Return the (x, y) coordinate for the center point of the cell that contains the specified text.  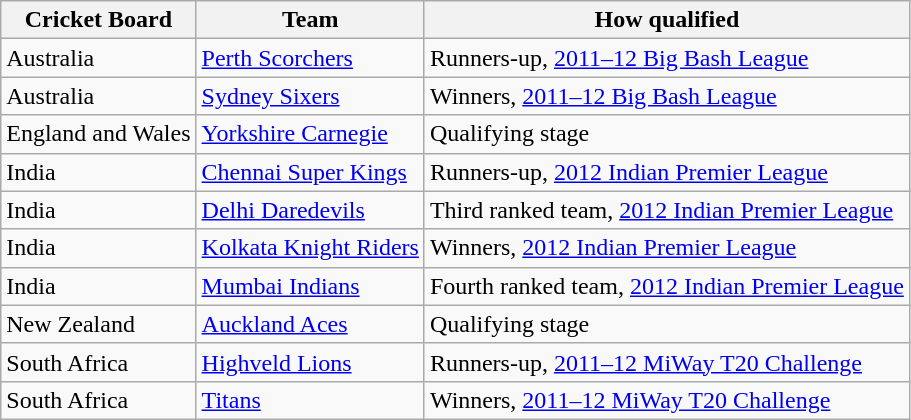
Delhi Daredevils (310, 210)
Team (310, 20)
Yorkshire Carnegie (310, 134)
Fourth ranked team, 2012 Indian Premier League (666, 286)
How qualified (666, 20)
Auckland Aces (310, 324)
Cricket Board (98, 20)
Mumbai Indians (310, 286)
England and Wales (98, 134)
Third ranked team, 2012 Indian Premier League (666, 210)
Runners-up, 2011–12 MiWay T20 Challenge (666, 362)
Chennai Super Kings (310, 172)
Winners, 2012 Indian Premier League (666, 248)
Titans (310, 400)
Kolkata Knight Riders (310, 248)
Winners, 2011–12 Big Bash League (666, 96)
Highveld Lions (310, 362)
Sydney Sixers (310, 96)
Runners-up, 2012 Indian Premier League (666, 172)
Winners, 2011–12 MiWay T20 Challenge (666, 400)
Perth Scorchers (310, 58)
Runners-up, 2011–12 Big Bash League (666, 58)
New Zealand (98, 324)
